Provide the (x, y) coordinate of the cell's center where the given text is located.  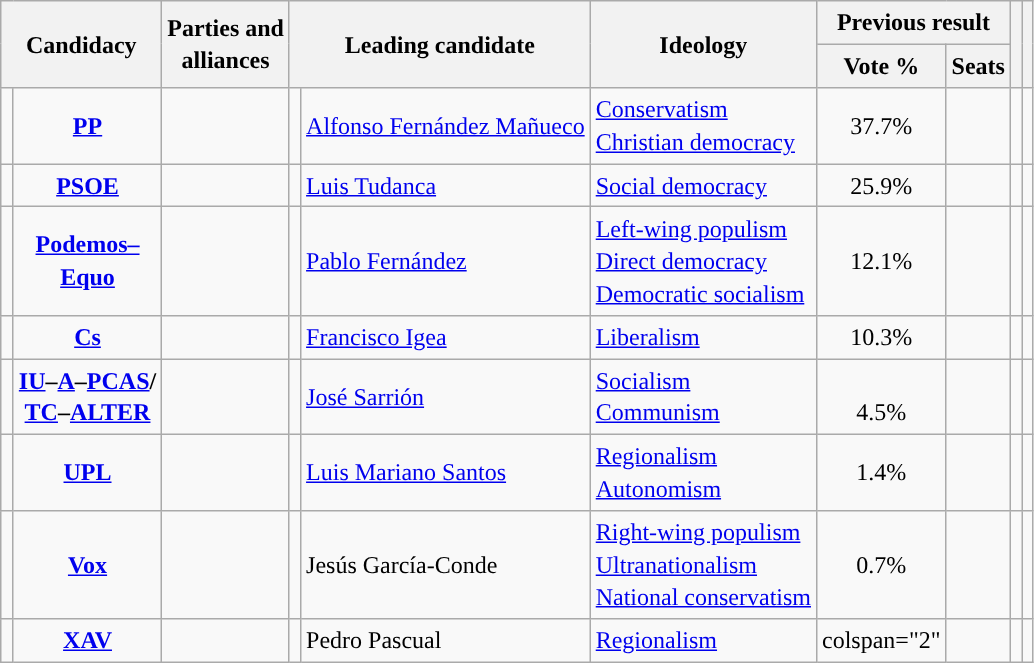
Regionalism (703, 640)
RegionalismAutonomism (703, 472)
Right-wing populismUltranationalismNational conservatism (703, 564)
SocialismCommunism (703, 397)
Cs (87, 336)
colspan="2" (882, 640)
0.7% (882, 564)
Luis Mariano Santos (446, 472)
PP (87, 126)
1.4% (882, 472)
Jesús García-Conde (446, 564)
Seats (978, 66)
37.7% (882, 126)
José Sarrión (446, 397)
Vote % (882, 66)
Luis Tudanca (446, 186)
Left-wing populismDirect democracyDemocratic socialism (703, 261)
Pedro Pascual (446, 640)
PSOE (87, 186)
XAV (87, 640)
Vox (87, 564)
10.3% (882, 336)
Parties andalliances (226, 44)
Francisco Igea (446, 336)
Ideology (703, 44)
ConservatismChristian democracy (703, 126)
Podemos–Equo (87, 261)
4.5% (882, 397)
Leading candidate (440, 44)
Liberalism (703, 336)
12.1% (882, 261)
25.9% (882, 186)
Previous result (914, 22)
Pablo Fernández (446, 261)
IU–A–PCAS/TC–ALTER (87, 397)
UPL (87, 472)
Candidacy (82, 44)
Social democracy (703, 186)
Alfonso Fernández Mañueco (446, 126)
